Determine the (X, Y) coordinate at the center of the cell enclosing the given text.  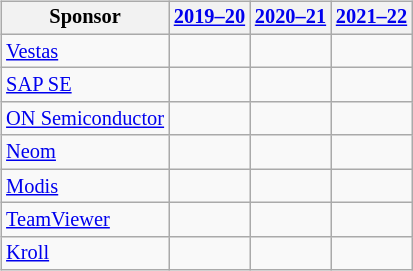
2021–22 (372, 18)
Vestas (85, 51)
TeamViewer (85, 220)
Neom (85, 152)
Sponsor (85, 18)
SAP SE (85, 85)
ON Semiconductor (85, 119)
2020–21 (290, 18)
2019–20 (210, 18)
Modis (85, 186)
Kroll (85, 253)
